Extract the (x, y) coordinate from the center of the cell holding the provided text.  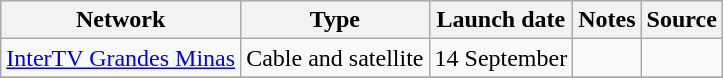
Cable and satellite (335, 58)
Type (335, 20)
InterTV Grandes Minas (121, 58)
Source (682, 20)
Notes (607, 20)
Launch date (501, 20)
14 September (501, 58)
Network (121, 20)
